From the cell containing the given text, extract its center point as [x, y] coordinate. 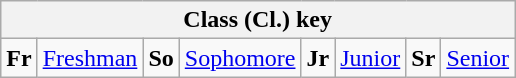
Freshman [90, 58]
Sophomore [240, 58]
Class (Cl.) key [258, 20]
Sr [424, 58]
So [161, 58]
Junior [370, 58]
Senior [478, 58]
Fr [19, 58]
Jr [318, 58]
